Return the (x, y) coordinate for the center point of the cell that contains the specified text.  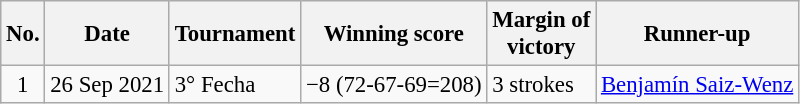
3° Fecha (234, 85)
Benjamín Saiz-Wenz (698, 85)
−8 (72-67-69=208) (394, 85)
Date (107, 34)
1 (23, 85)
3 strokes (542, 85)
Margin ofvictory (542, 34)
Runner-up (698, 34)
26 Sep 2021 (107, 85)
No. (23, 34)
Tournament (234, 34)
Winning score (394, 34)
